Search for the cell housing the specified text and yield its [X, Y] center coordinate. 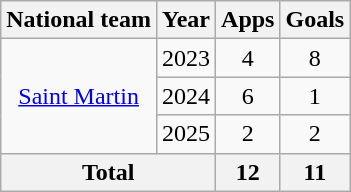
Apps [248, 20]
2025 [186, 134]
Year [186, 20]
6 [248, 96]
Saint Martin [79, 96]
11 [315, 172]
1 [315, 96]
2024 [186, 96]
4 [248, 58]
Total [108, 172]
8 [315, 58]
National team [79, 20]
Goals [315, 20]
2023 [186, 58]
12 [248, 172]
